Provide the [X, Y] coordinate of the cell's center where the given text is located.  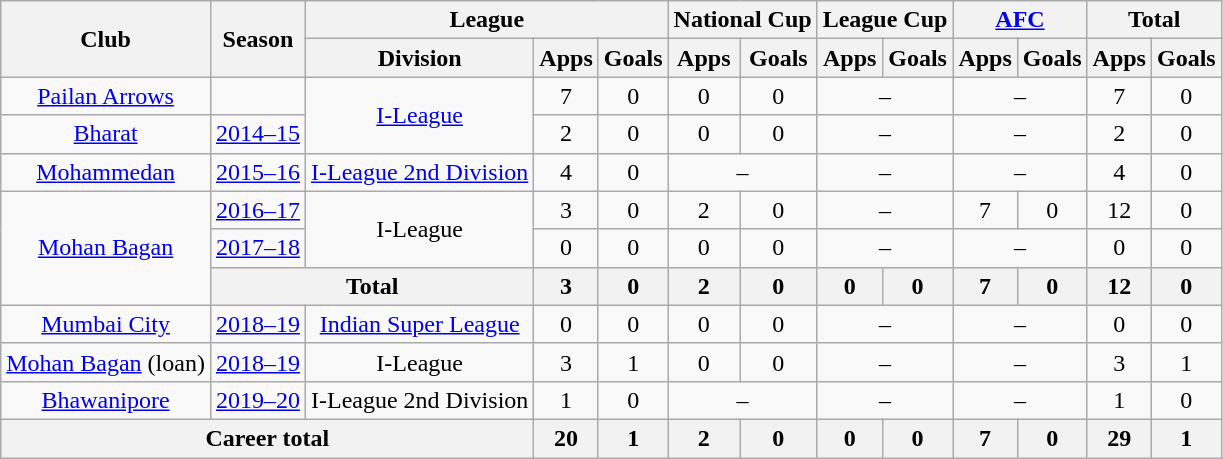
Mumbai City [106, 324]
20 [566, 438]
Career total [268, 438]
League [486, 20]
2015–16 [258, 172]
Mohammedan [106, 172]
Indian Super League [419, 324]
Club [106, 39]
Mohan Bagan [106, 248]
2014–15 [258, 134]
Mohan Bagan (loan) [106, 362]
29 [1119, 438]
League Cup [885, 20]
AFC [1020, 20]
2016–17 [258, 210]
Bharat [106, 134]
Pailan Arrows [106, 96]
2017–18 [258, 248]
Season [258, 39]
Division [419, 58]
National Cup [742, 20]
Bhawanipore [106, 400]
2019–20 [258, 400]
